Return [x, y] of the center of cell containing provided text 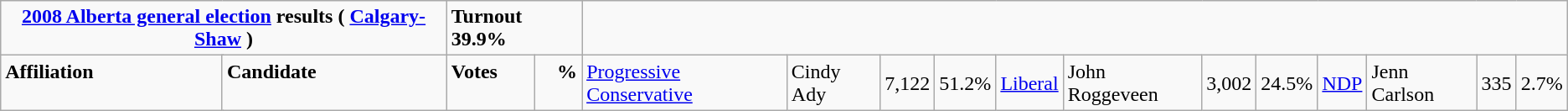
7,122 [908, 82]
% [559, 82]
Candidate [334, 82]
Progressive Conservative [685, 82]
2.7% [1541, 82]
Turnout 39.9% [514, 29]
2008 Alberta general election results ( Calgary-Shaw ) [224, 29]
335 [1496, 82]
51.2% [965, 82]
Affiliation [112, 82]
Jenn Carlson [1422, 82]
3,002 [1230, 82]
NDP [1342, 82]
24.5% [1287, 82]
Liberal [1029, 82]
Votes [491, 82]
John Roggeveen [1132, 82]
Cindy Ady [833, 82]
